Extract the [x, y] coordinate from the center of the cell holding the provided text.  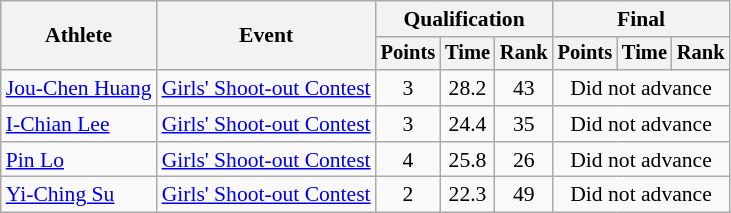
25.8 [468, 160]
43 [524, 88]
28.2 [468, 88]
49 [524, 195]
Event [266, 36]
I-Chian Lee [79, 124]
2 [408, 195]
Jou-Chen Huang [79, 88]
22.3 [468, 195]
26 [524, 160]
Yi-Ching Su [79, 195]
Qualification [464, 19]
Athlete [79, 36]
24.4 [468, 124]
35 [524, 124]
Final [642, 19]
4 [408, 160]
Pin Lo [79, 160]
